Output the (x, y) coordinate of the center of the cell containing the given text.  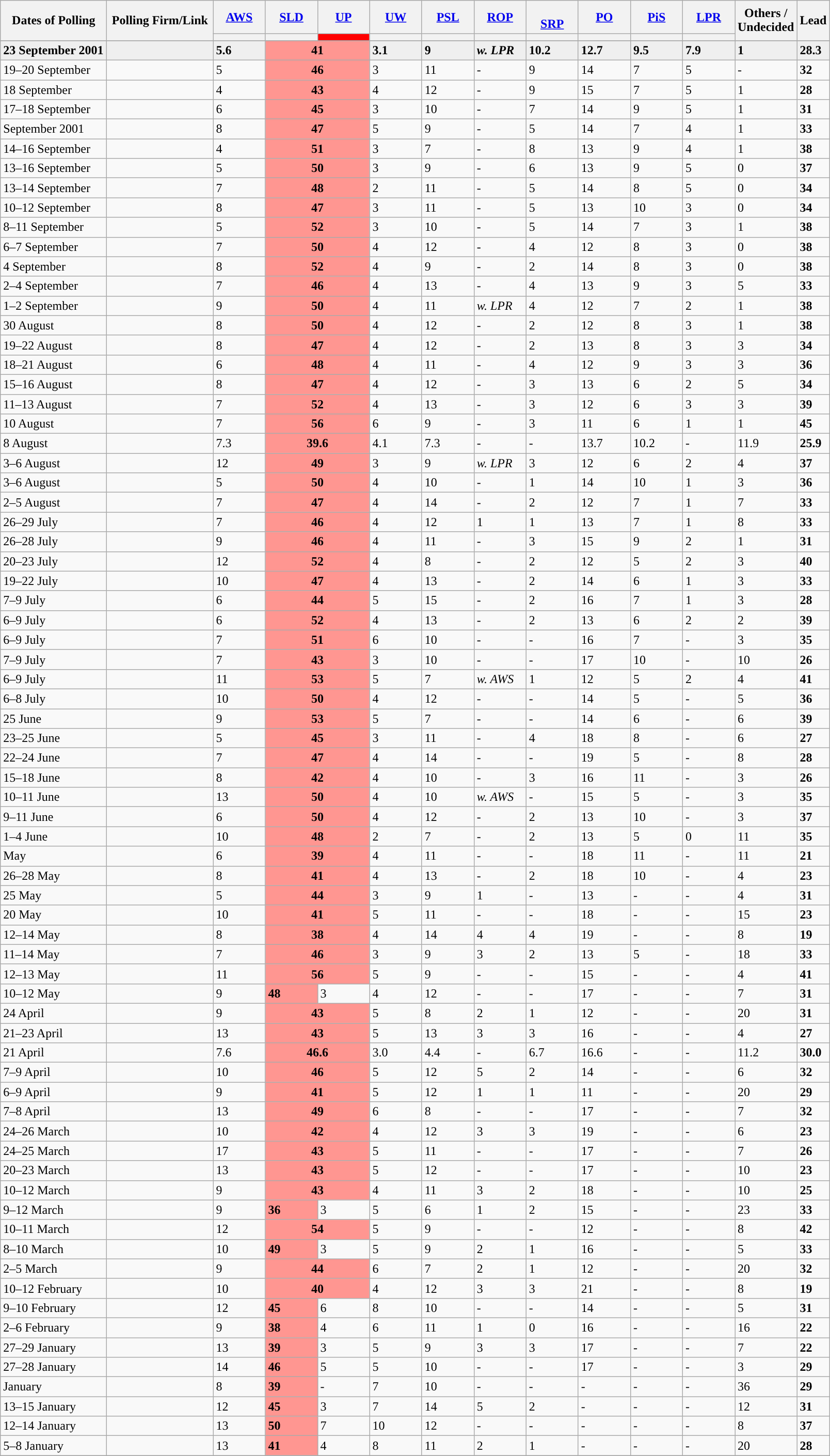
20–23 July (54, 561)
5.6 (240, 50)
21 April (54, 1053)
7–9 April (54, 1072)
24 April (54, 1013)
10 August (54, 424)
23–25 June (54, 738)
39.6 (317, 444)
May (54, 856)
2–6 February (54, 1327)
2–4 September (54, 286)
9–12 March (54, 1210)
24–26 March (54, 1131)
12.7 (604, 50)
7.6 (240, 1053)
16.6 (604, 1053)
10–11 March (54, 1229)
11–13 August (54, 404)
Others / Undecided (766, 21)
7.9 (708, 50)
1–4 June (54, 836)
9–10 February (54, 1308)
12–14 May (54, 935)
24–25 March (54, 1151)
11.9 (766, 444)
13.7 (604, 444)
2–5 August (54, 502)
10–12 May (54, 993)
1–2 September (54, 306)
6–7 September (54, 247)
26–29 July (54, 522)
13–15 January (54, 1406)
SRP (552, 18)
26–28 May (54, 876)
21–23 April (54, 1033)
26–28 July (54, 542)
13–14 September (54, 188)
6–9 April (54, 1092)
AWS (240, 18)
27–29 January (54, 1347)
5–8 January (54, 1446)
4.4 (448, 1053)
Lead (813, 21)
3.1 (395, 50)
9–11 June (54, 817)
19–20 September (54, 70)
15–18 June (54, 778)
10–12 September (54, 208)
Dates of Polling (54, 21)
PO (604, 18)
2–5 March (54, 1269)
20 May (54, 915)
17–18 September (54, 109)
22–24 June (54, 758)
8–10 March (54, 1249)
46.6 (317, 1053)
10–11 June (54, 797)
PSL (448, 18)
15–16 August (54, 384)
11–14 May (54, 954)
25 June (54, 718)
8 August (54, 444)
September 2001 (54, 129)
25.9 (813, 444)
18–21 August (54, 365)
4.1 (395, 444)
UP (344, 18)
ROP (500, 18)
54 (317, 1229)
January (54, 1387)
12–13 May (54, 974)
8–11 September (54, 227)
4 September (54, 266)
18 September (54, 89)
Polling Firm/Link (160, 21)
19–22 July (54, 581)
23 September 2001 (54, 50)
30 August (54, 325)
PiS (657, 18)
25 (813, 1190)
14–16 September (54, 149)
7–8 April (54, 1112)
19–22 August (54, 345)
10–12 March (54, 1190)
UW (395, 18)
25 May (54, 895)
13–16 September (54, 168)
6.7 (552, 1053)
10–12 February (54, 1288)
3.0 (395, 1053)
9.5 (657, 50)
SLD (291, 18)
20–23 March (54, 1170)
11.2 (766, 1053)
12–14 January (54, 1426)
30.0 (813, 1053)
LPR (708, 18)
28.3 (813, 50)
6–8 July (54, 699)
27–28 January (54, 1367)
